Determine the (x, y) coordinate at the center of the cell enclosing the given text.  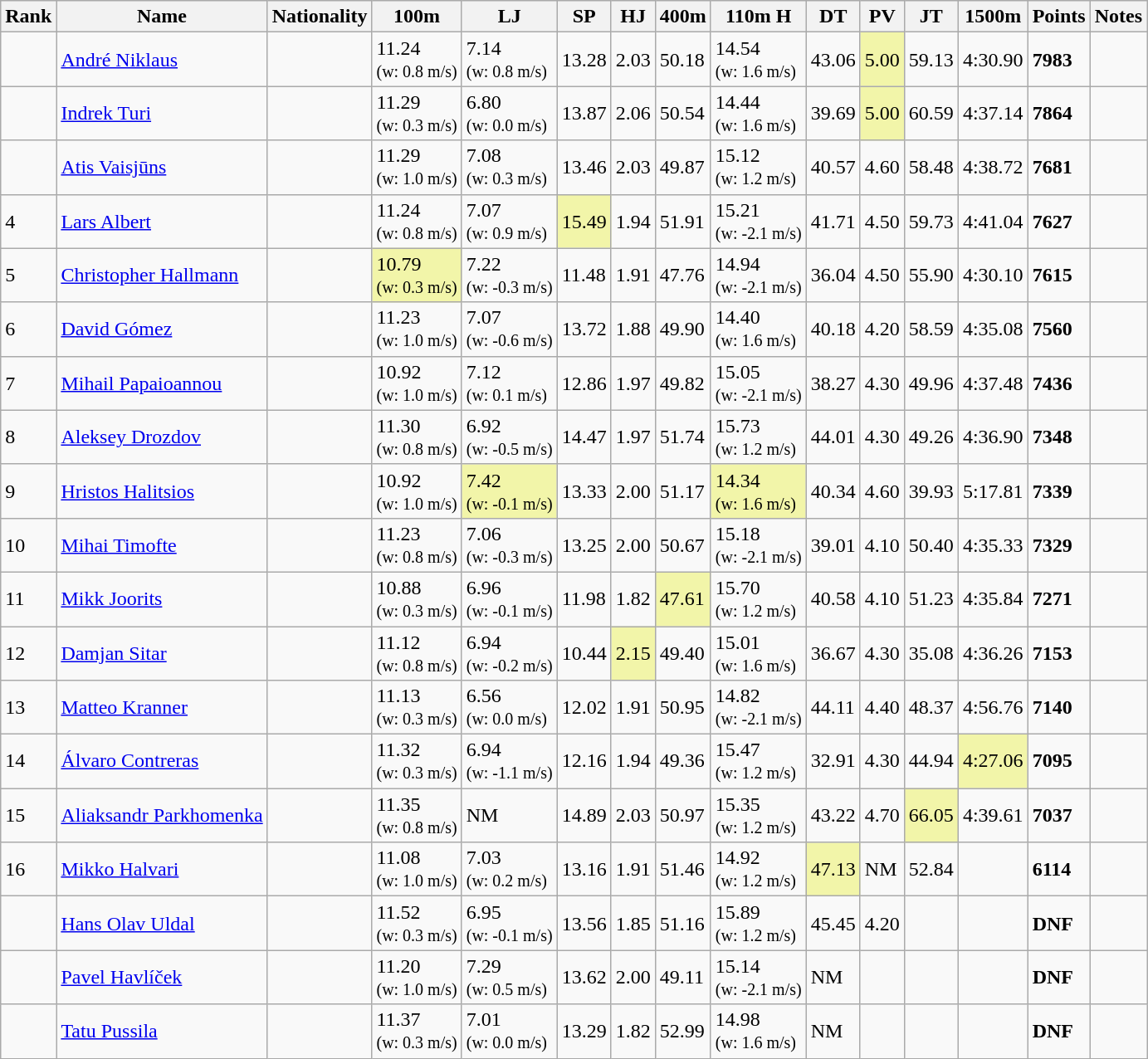
7627 (1059, 221)
40.57 (833, 168)
1.88 (633, 329)
4:35.08 (993, 329)
13.62 (584, 978)
Hans Olav Uldal (162, 923)
7983 (1059, 60)
7095 (1059, 762)
7.03(w: 0.2 m/s) (510, 870)
11.29(w: 0.3 m/s) (417, 113)
41.71 (833, 221)
6114 (1059, 870)
4:30.10 (993, 276)
7271 (1059, 599)
49.26 (931, 437)
48.37 (931, 707)
15.01(w: 1.6 m/s) (759, 652)
14.98(w: 1.6 m/s) (759, 1031)
9 (28, 491)
10.79(w: 0.3 m/s) (417, 276)
Lars Albert (162, 221)
15.47(w: 1.2 m/s) (759, 762)
13 (28, 707)
12.16 (584, 762)
11.52(w: 0.3 m/s) (417, 923)
51.17 (682, 491)
Name (162, 17)
1.85 (633, 923)
14.89 (584, 815)
6.92(w: -0.5 m/s) (510, 437)
7.14(w: 0.8 m/s) (510, 60)
Rank (28, 17)
André Niklaus (162, 60)
4.40 (882, 707)
40.18 (833, 329)
4:36.90 (993, 437)
14 (28, 762)
14.44(w: 1.6 m/s) (759, 113)
1500m (993, 17)
JT (931, 17)
11.29(w: 1.0 m/s) (417, 168)
50.97 (682, 815)
6.96(w: -0.1 m/s) (510, 599)
51.74 (682, 437)
Mikk Joorits (162, 599)
4:36.26 (993, 652)
14.82(w: -2.1 m/s) (759, 707)
11.37(w: 0.3 m/s) (417, 1031)
51.16 (682, 923)
45.45 (833, 923)
7140 (1059, 707)
35.08 (931, 652)
39.93 (931, 491)
7.12(w: 0.1 m/s) (510, 383)
7.08(w: 0.3 m/s) (510, 168)
6.95(w: -0.1 m/s) (510, 923)
4:35.33 (993, 544)
51.91 (682, 221)
10.88(w: 0.3 m/s) (417, 599)
13.72 (584, 329)
43.06 (833, 60)
15.89(w: 1.2 m/s) (759, 923)
32.91 (833, 762)
7339 (1059, 491)
36.04 (833, 276)
4:41.04 (993, 221)
2.15 (633, 652)
66.05 (931, 815)
40.34 (833, 491)
52.99 (682, 1031)
400m (682, 17)
11 (28, 599)
11.23(w: 1.0 m/s) (417, 329)
49.82 (682, 383)
7329 (1059, 544)
Tatu Pussila (162, 1031)
4:35.84 (993, 599)
Mihail Papaioannou (162, 383)
Aliaksandr Parkhomenka (162, 815)
49.96 (931, 383)
Notes (1118, 17)
39.69 (833, 113)
6 (28, 329)
11.48 (584, 276)
7.29(w: 0.5 m/s) (510, 978)
12 (28, 652)
11.30(w: 0.8 m/s) (417, 437)
100m (417, 17)
7.06(w: -0.3 m/s) (510, 544)
49.87 (682, 168)
59.13 (931, 60)
Damjan Sitar (162, 652)
44.94 (931, 762)
11.20(w: 1.0 m/s) (417, 978)
14.92(w: 1.2 m/s) (759, 870)
SP (584, 17)
Hristos Halitsios (162, 491)
50.95 (682, 707)
49.90 (682, 329)
6.80(w: 0.0 m/s) (510, 113)
4:37.48 (993, 383)
15.14(w: -2.1 m/s) (759, 978)
40.58 (833, 599)
13.56 (584, 923)
15.70(w: 1.2 m/s) (759, 599)
5:17.81 (993, 491)
Nationality (320, 17)
36.67 (833, 652)
11.98 (584, 599)
58.48 (931, 168)
7681 (1059, 168)
7436 (1059, 383)
50.67 (682, 544)
7560 (1059, 329)
51.46 (682, 870)
44.11 (833, 707)
7037 (1059, 815)
15.18(w: -2.1 m/s) (759, 544)
15.73(w: 1.2 m/s) (759, 437)
58.59 (931, 329)
11.32(w: 0.3 m/s) (417, 762)
13.87 (584, 113)
7615 (1059, 276)
Indrek Turi (162, 113)
4 (28, 221)
13.29 (584, 1031)
47.61 (682, 599)
PV (882, 17)
10 (28, 544)
Points (1059, 17)
7.42(w: -0.1 m/s) (510, 491)
11.13(w: 0.3 m/s) (417, 707)
Christopher Hallmann (162, 276)
13.25 (584, 544)
Mikko Halvari (162, 870)
110m H (759, 17)
13.16 (584, 870)
59.73 (931, 221)
11.35(w: 0.8 m/s) (417, 815)
Aleksey Drozdov (162, 437)
14.34(w: 1.6 m/s) (759, 491)
15.35(w: 1.2 m/s) (759, 815)
50.54 (682, 113)
43.22 (833, 815)
50.40 (931, 544)
Mihai Timofte (162, 544)
39.01 (833, 544)
15.05(w: -2.1 m/s) (759, 383)
Atis Vaisjūns (162, 168)
51.23 (931, 599)
7.22(w: -0.3 m/s) (510, 276)
6.94(w: -1.1 m/s) (510, 762)
6.56(w: 0.0 m/s) (510, 707)
4:37.14 (993, 113)
13.28 (584, 60)
15.49 (584, 221)
14.47 (584, 437)
Matteo Kranner (162, 707)
7864 (1059, 113)
4.70 (882, 815)
7.07(w: 0.9 m/s) (510, 221)
4:38.72 (993, 168)
13.46 (584, 168)
12.86 (584, 383)
11.08(w: 1.0 m/s) (417, 870)
4:30.90 (993, 60)
7.01(w: 0.0 m/s) (510, 1031)
4:56.76 (993, 707)
David Gómez (162, 329)
47.76 (682, 276)
11.12(w: 0.8 m/s) (417, 652)
5 (28, 276)
49.36 (682, 762)
15.12(w: 1.2 m/s) (759, 168)
7.07(w: -0.6 m/s) (510, 329)
8 (28, 437)
49.11 (682, 978)
7348 (1059, 437)
12.02 (584, 707)
50.18 (682, 60)
55.90 (931, 276)
LJ (510, 17)
6.94(w: -0.2 m/s) (510, 652)
10.44 (584, 652)
2.06 (633, 113)
4:27.06 (993, 762)
38.27 (833, 383)
47.13 (833, 870)
44.01 (833, 437)
15.21(w: -2.1 m/s) (759, 221)
7 (28, 383)
14.40(w: 1.6 m/s) (759, 329)
14.54(w: 1.6 m/s) (759, 60)
11.23(w: 0.8 m/s) (417, 544)
DT (833, 17)
16 (28, 870)
4:39.61 (993, 815)
14.94(w: -2.1 m/s) (759, 276)
60.59 (931, 113)
49.40 (682, 652)
15 (28, 815)
HJ (633, 17)
52.84 (931, 870)
13.33 (584, 491)
7153 (1059, 652)
Pavel Havlíček (162, 978)
Álvaro Contreras (162, 762)
